Locate the cell with the specified text and output its (x, y) center coordinate. 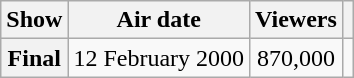
Final (34, 58)
Show (34, 20)
870,000 (296, 58)
Air date (159, 20)
12 February 2000 (159, 58)
Viewers (296, 20)
